Return the (X, Y) coordinate for the center point of the cell that contains the specified text.  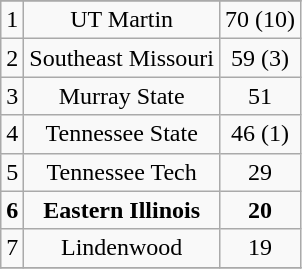
51 (260, 96)
20 (260, 210)
Eastern Illinois (122, 210)
Tennessee Tech (122, 172)
Murray State (122, 96)
4 (12, 134)
46 (1) (260, 134)
6 (12, 210)
59 (3) (260, 58)
5 (12, 172)
7 (12, 248)
2 (12, 58)
1 (12, 20)
Lindenwood (122, 248)
29 (260, 172)
70 (10) (260, 20)
3 (12, 96)
Tennessee State (122, 134)
Southeast Missouri (122, 58)
UT Martin (122, 20)
19 (260, 248)
